Output the [X, Y] coordinate of the center of the cell containing the given text.  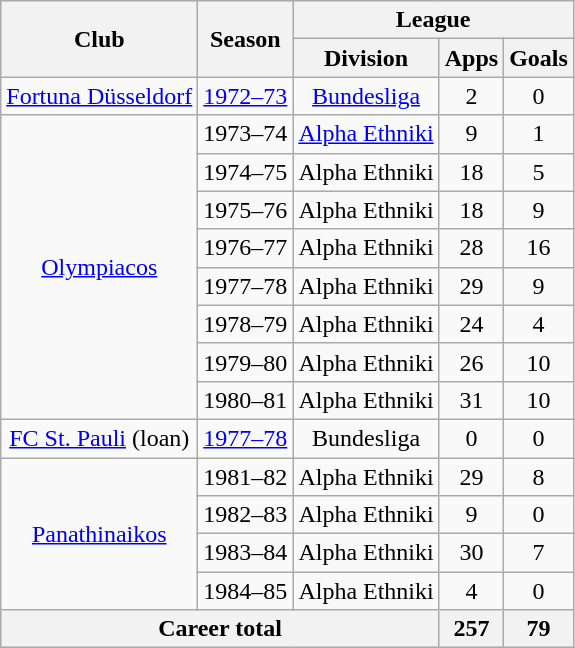
31 [471, 400]
16 [539, 248]
1973–74 [246, 134]
1 [539, 134]
8 [539, 477]
1972–73 [246, 96]
Apps [471, 58]
24 [471, 324]
Panathinaikos [100, 534]
Division [366, 58]
1983–84 [246, 553]
5 [539, 172]
FC St. Pauli (loan) [100, 438]
Club [100, 39]
1982–83 [246, 515]
Olympiacos [100, 267]
1980–81 [246, 400]
1975–76 [246, 210]
1979–80 [246, 362]
30 [471, 553]
1976–77 [246, 248]
League [434, 20]
Career total [220, 629]
28 [471, 248]
257 [471, 629]
2 [471, 96]
26 [471, 362]
7 [539, 553]
1974–75 [246, 172]
79 [539, 629]
1978–79 [246, 324]
1984–85 [246, 591]
Goals [539, 58]
Fortuna Düsseldorf [100, 96]
Season [246, 39]
1981–82 [246, 477]
